Detect which cell encompasses the target text, then output its (X, Y) center coordinate. 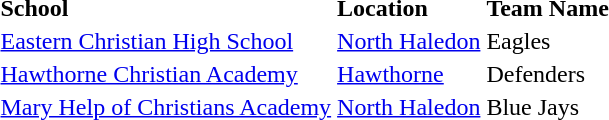
North Haledon (409, 41)
Hawthorne (409, 74)
